Determine the (x, y) coordinate at the center of the cell enclosing the given text.  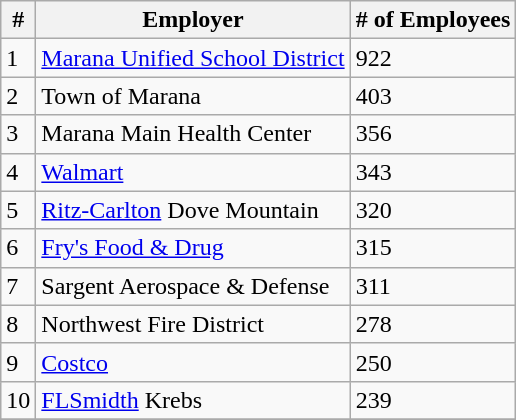
922 (433, 58)
239 (433, 400)
Ritz-Carlton Dove Mountain (193, 210)
Walmart (193, 172)
3 (18, 134)
250 (433, 362)
Northwest Fire District (193, 324)
Fry's Food & Drug (193, 248)
8 (18, 324)
7 (18, 286)
343 (433, 172)
356 (433, 134)
9 (18, 362)
403 (433, 96)
1 (18, 58)
Employer (193, 20)
Marana Main Health Center (193, 134)
# of Employees (433, 20)
Sargent Aerospace & Defense (193, 286)
278 (433, 324)
320 (433, 210)
Marana Unified School District (193, 58)
Town of Marana (193, 96)
FLSmidth Krebs (193, 400)
# (18, 20)
5 (18, 210)
311 (433, 286)
315 (433, 248)
Costco (193, 362)
6 (18, 248)
2 (18, 96)
10 (18, 400)
4 (18, 172)
